Return the [X, Y] coordinate for the center point of the cell that contains the specified text.  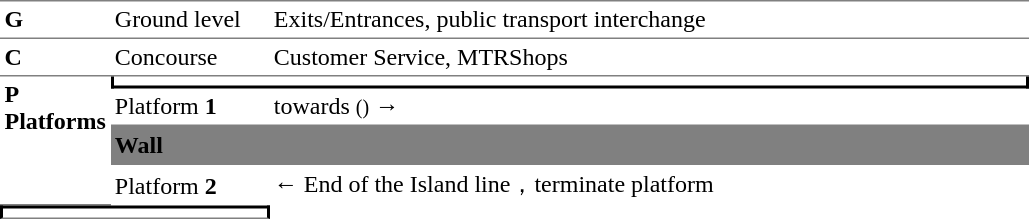
Platform 2 [190, 185]
towards () → [648, 107]
Platform 1 [190, 107]
Ground level [190, 20]
← End of the Island line，terminate platform [648, 185]
Customer Service, MTRShops [648, 58]
Exits/Entrances, public transport interchange [648, 20]
C [55, 58]
Concourse [190, 58]
Wall [569, 146]
G [55, 20]
PPlatforms [55, 140]
